Pinpoint the cell where the given text exists, returning its (x, y) midpoint coordinate. 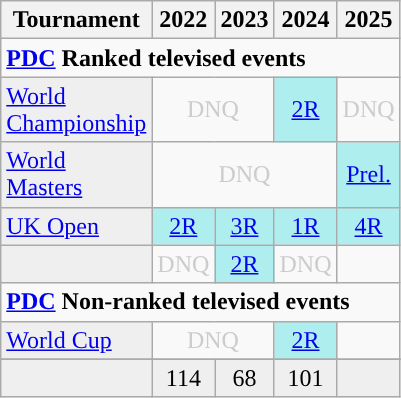
World Masters (76, 174)
PDC Ranked televised events (200, 58)
4R (368, 226)
PDC Non-ranked televised events (200, 302)
114 (184, 378)
2024 (306, 20)
World Championship (76, 110)
101 (306, 378)
2025 (368, 20)
World Cup (76, 340)
3R (244, 226)
Prel. (368, 174)
2023 (244, 20)
Tournament (76, 20)
1R (306, 226)
UK Open (76, 226)
2022 (184, 20)
68 (244, 378)
